Pinpoint the cell where the given text exists, returning its (X, Y) midpoint coordinate. 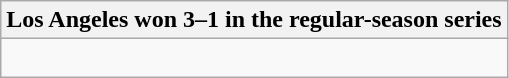
Los Angeles won 3–1 in the regular-season series (254, 20)
